Detect which cell encompasses the target text, then output its (X, Y) center coordinate. 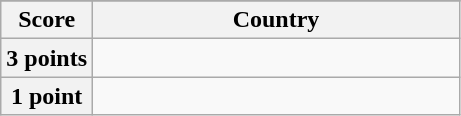
Country (276, 20)
3 points (47, 58)
1 point (47, 96)
Score (47, 20)
